Capture the cell that displays the provided text and extract its [x, y] central coordinate. 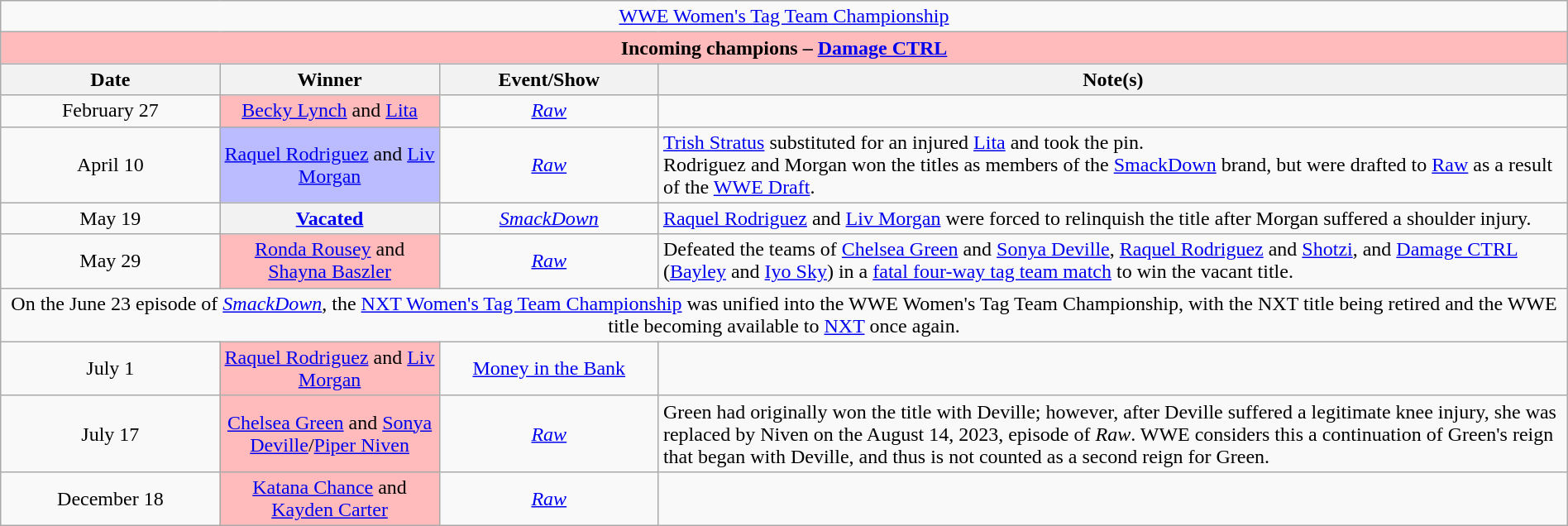
WWE Women's Tag Team Championship [784, 17]
Raquel Rodriguez and Liv Morgan were forced to relinquish the title after Morgan suffered a shoulder injury. [1113, 218]
Becky Lynch and Lita [329, 111]
April 10 [111, 165]
July 1 [111, 369]
May 29 [111, 261]
May 19 [111, 218]
Ronda Rousey and Shayna Baszler [329, 261]
Event/Show [549, 79]
Incoming champions – Damage CTRL [784, 48]
December 18 [111, 498]
Note(s) [1113, 79]
Date [111, 79]
July 17 [111, 433]
Money in the Bank [549, 369]
Katana Chance and Kayden Carter [329, 498]
Winner [329, 79]
February 27 [111, 111]
Chelsea Green and Sonya Deville/Piper Niven [329, 433]
Vacated [329, 218]
SmackDown [549, 218]
